From the cell containing the given text, extract its center point as [X, Y] coordinate. 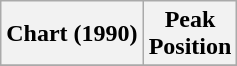
Chart (1990) [72, 34]
PeakPosition [190, 34]
